Return [X, Y] of the center of cell containing provided text 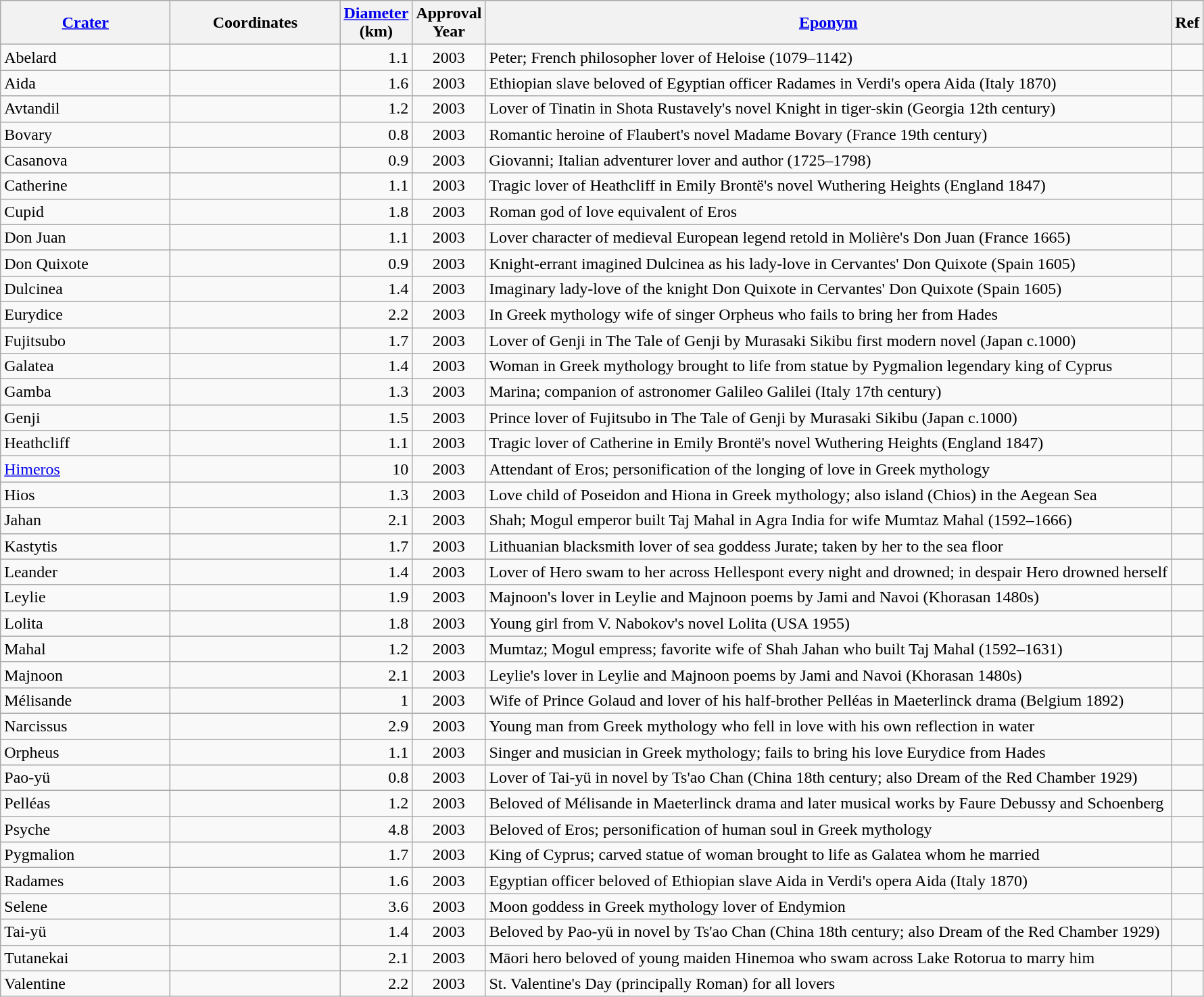
Psyche [85, 829]
Casanova [85, 160]
Crater [85, 23]
Fujitsubo [85, 340]
Shah; Mogul emperor built Taj Mahal in Agra India for wife Mumtaz Mahal (1592–1666) [829, 520]
Majnoon's lover in Leylie and Majnoon poems by Jami and Navoi (Khorasan 1480s) [829, 598]
Diameter(km) [376, 23]
Galatea [85, 366]
Ref [1187, 23]
Lithuanian blacksmith lover of sea goddess Jurate; taken by her to the sea floor [829, 546]
Genji [85, 418]
Roman god of love equivalent of Eros [829, 212]
Valentine [85, 983]
Beloved of Mélisande in Maeterlinck drama and later musical works by Faure Debussy and Schoenberg [829, 804]
Gamba [85, 392]
Avtandil [85, 109]
Aida [85, 83]
Singer and musician in Greek mythology; fails to bring his love Eurydice from Hades [829, 752]
Leylie [85, 598]
Don Juan [85, 237]
Moon goddess in Greek mythology lover of Endymion [829, 906]
Young man from Greek mythology who fell in love with his own reflection in water [829, 726]
Bovary [85, 135]
Selene [85, 906]
Don Quixote [85, 263]
Tai-yü [85, 932]
Eurydice [85, 314]
Kastytis [85, 546]
Lover of Tinatin in Shota Rustavely's novel Knight in tiger-skin (Georgia 12th century) [829, 109]
Catherine [85, 186]
In Greek mythology wife of singer Orpheus who fails to bring her from Hades [829, 314]
Mélisande [85, 700]
Young girl from V. Nabokov's novel Lolita (USA 1955) [829, 623]
Hios [85, 495]
Narcissus [85, 726]
Leander [85, 572]
Coordinates [256, 23]
Pygmalion [85, 855]
Romantic heroine of Flaubert's novel Madame Bovary (France 19th century) [829, 135]
Himeros [85, 469]
Lover of Hero swam to her across Hellespont every night and drowned; in despair Hero drowned herself [829, 572]
Imaginary lady-love of the knight Don Quixote in Cervantes' Don Quixote (Spain 1605) [829, 289]
1.9 [376, 598]
Eponym [829, 23]
Lover character of medieval European legend retold in Molière's Don Juan (France 1665) [829, 237]
Leylie's lover in Leylie and Majnoon poems by Jami and Navoi (Khorasan 1480s) [829, 675]
Orpheus [85, 752]
2.9 [376, 726]
Beloved by Pao-yü in novel by Ts'ao Chan (China 18th century; also Dream of the Red Chamber 1929) [829, 932]
Majnoon [85, 675]
Pelléas [85, 804]
1 [376, 700]
Lover of Tai-yü in novel by Ts'ao Chan (China 18th century; also Dream of the Red Chamber 1929) [829, 778]
Prince lover of Fujitsubo in The Tale of Genji by Murasaki Sikibu (Japan c.1000) [829, 418]
Jahan [85, 520]
Heathcliff [85, 443]
Marina; companion of astronomer Galileo Galilei (Italy 17th century) [829, 392]
King of Cyprus; carved statue of woman brought to life as Galatea whom he married [829, 855]
St. Valentine's Day (principally Roman) for all lovers [829, 983]
Attendant of Eros; personification of the longing of love in Greek mythology [829, 469]
Tragic lover of Catherine in Emily Brontë's novel Wuthering Heights (England 1847) [829, 443]
ApprovalYear [449, 23]
Lover of Genji in The Tale of Genji by Murasaki Sikibu first modern novel (Japan c.1000) [829, 340]
3.6 [376, 906]
4.8 [376, 829]
Beloved of Eros; personification of human soul in Greek mythology [829, 829]
Cupid [85, 212]
Lolita [85, 623]
Peter; French philosopher lover of Heloise (1079–1142) [829, 57]
Tragic lover of Heathcliff in Emily Brontë's novel Wuthering Heights (England 1847) [829, 186]
Giovanni; Italian adventurer lover and author (1725–1798) [829, 160]
1.5 [376, 418]
Ethiopian slave beloved of Egyptian officer Radames in Verdi's opera Aida (Italy 1870) [829, 83]
Woman in Greek mythology brought to life from statue by Pygmalion legendary king of Cyprus [829, 366]
Knight-errant imagined Dulcinea as his lady-love in Cervantes' Don Quixote (Spain 1605) [829, 263]
Dulcinea [85, 289]
Mahal [85, 649]
Love child of Poseidon and Hiona in Greek mythology; also island (Chios) in the Aegean Sea [829, 495]
Māori hero beloved of young maiden Hinemoa who swam across Lake Rotorua to marry him [829, 958]
Abelard [85, 57]
Egyptian officer beloved of Ethiopian slave Aida in Verdi's opera Aida (Italy 1870) [829, 881]
Tutanekai [85, 958]
Pao-yü [85, 778]
Radames [85, 881]
Mumtaz; Mogul empress; favorite wife of Shah Jahan who built Taj Mahal (1592–1631) [829, 649]
Wife of Prince Golaud and lover of his half-brother Pelléas in Maeterlinck drama (Belgium 1892) [829, 700]
10 [376, 469]
